Output the (x, y) coordinate of the center of the cell containing the given text.  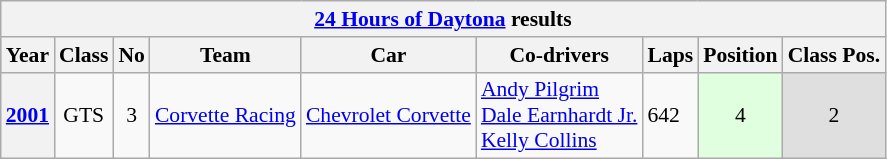
24 Hours of Daytona results (443, 19)
4 (740, 116)
GTS (84, 116)
Laps (670, 55)
2001 (28, 116)
No (132, 55)
Class (84, 55)
642 (670, 116)
Andy Pilgrim Dale Earnhardt Jr. Kelly Collins (560, 116)
Corvette Racing (226, 116)
Team (226, 55)
2 (834, 116)
Chevrolet Corvette (388, 116)
Year (28, 55)
Co-drivers (560, 55)
3 (132, 116)
Position (740, 55)
Class Pos. (834, 55)
Car (388, 55)
